Find where the given text appears and provide that cell's center as (X, Y) coordinate. 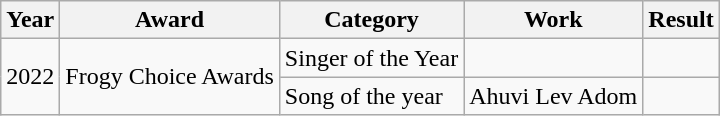
Result (681, 20)
Ahuvi Lev Adom (554, 96)
2022 (30, 77)
Award (170, 20)
Singer of the Year (371, 58)
Category (371, 20)
Song of the year (371, 96)
Frogy Choice Awards (170, 77)
Year (30, 20)
Work (554, 20)
